Determine the [x, y] coordinate at the center of the cell enclosing the given text.  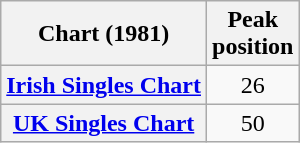
50 [253, 123]
Irish Singles Chart [104, 85]
Chart (1981) [104, 34]
Peakposition [253, 34]
UK Singles Chart [104, 123]
26 [253, 85]
